From the cell containing the given text, extract its center point as (x, y) coordinate. 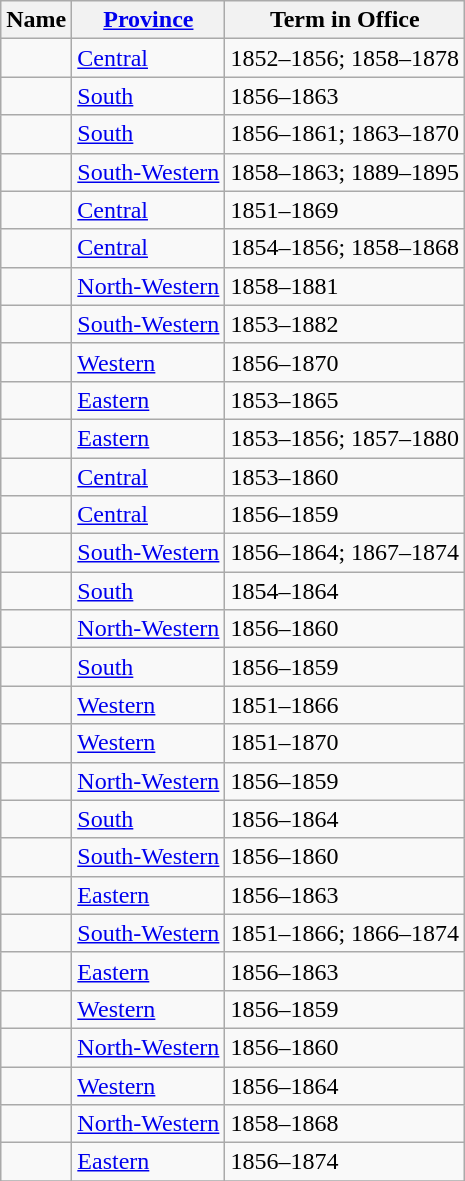
1853–1882 (345, 324)
1856–1874 (345, 1162)
1851–1866 (345, 705)
1856–1861; 1863–1870 (345, 134)
Term in Office (345, 20)
1854–1864 (345, 591)
1852–1856; 1858–1878 (345, 58)
1853–1860 (345, 477)
1856–1870 (345, 362)
1858–1863; 1889–1895 (345, 172)
1851–1870 (345, 743)
1856–1864; 1867–1874 (345, 553)
1851–1866; 1866–1874 (345, 933)
1853–1856; 1857–1880 (345, 438)
1853–1865 (345, 400)
1854–1856; 1858–1868 (345, 248)
1858–1868 (345, 1124)
Province (148, 20)
1851–1869 (345, 210)
1858–1881 (345, 286)
Name (36, 20)
